Identify which cell holds the provided text, then report its [x, y] central coordinate. 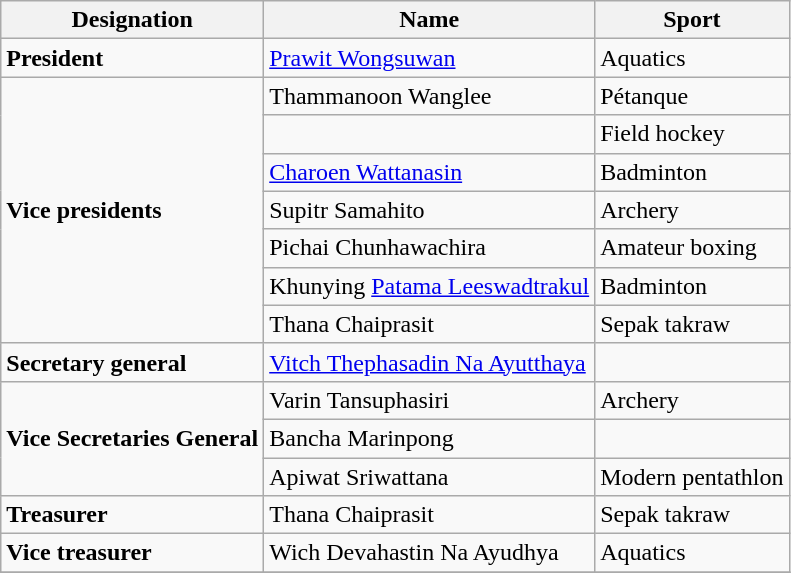
Pétanque [692, 96]
Treasurer [132, 515]
Supitr Samahito [430, 210]
Vitch Thephasadin Na Ayutthaya [430, 362]
Thammanoon Wanglee [430, 96]
Pichai Chunhawachira [430, 248]
Name [430, 20]
Sport [692, 20]
Khunying Patama Leeswadtrakul [430, 286]
Prawit Wongsuwan [430, 58]
Wich Devahastin Na Ayudhya [430, 553]
Vice presidents [132, 210]
Varin Tansuphasiri [430, 400]
Vice treasurer [132, 553]
Secretary general [132, 362]
Apiwat Sriwattana [430, 477]
Charoen Wattanasin [430, 172]
Designation [132, 20]
Bancha Marinpong [430, 438]
Amateur boxing [692, 248]
Field hockey [692, 134]
Modern pentathlon [692, 477]
President [132, 58]
Vice Secretaries General [132, 438]
